Return the [x, y] coordinate for the center point of the cell that contains the specified text.  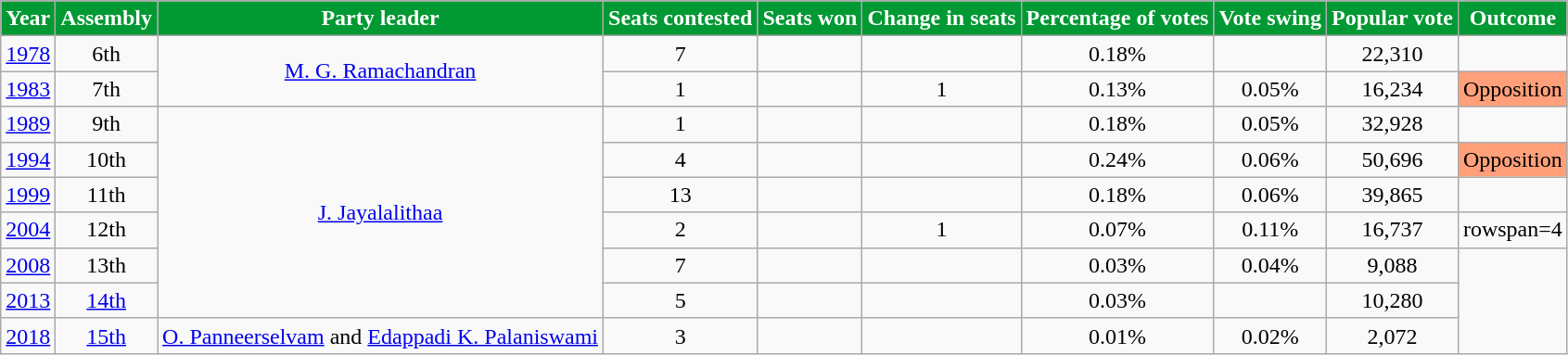
2004 [28, 230]
12th [107, 230]
1978 [28, 54]
10th [107, 159]
J. Jayalalithaa [380, 212]
Percentage of votes [1117, 19]
0.13% [1117, 89]
9th [107, 124]
11th [107, 195]
0.02% [1270, 336]
16,737 [1392, 230]
O. Panneerselvam and Edappadi K. Palaniswami [380, 336]
4 [681, 159]
Assembly [107, 19]
Vote swing [1270, 19]
2,072 [1392, 336]
6th [107, 54]
7th [107, 89]
0.24% [1117, 159]
Year [28, 19]
0.07% [1117, 230]
1994 [28, 159]
39,865 [1392, 195]
9,088 [1392, 265]
1989 [28, 124]
13 [681, 195]
32,928 [1392, 124]
2008 [28, 265]
rowspan=4 [1512, 230]
2018 [28, 336]
1983 [28, 89]
M. G. Ramachandran [380, 71]
0.01% [1117, 336]
15th [107, 336]
22,310 [1392, 54]
10,280 [1392, 300]
14th [107, 300]
13th [107, 265]
Seats contested [681, 19]
16,234 [1392, 89]
2 [681, 230]
Party leader [380, 19]
1999 [28, 195]
50,696 [1392, 159]
5 [681, 300]
0.11% [1270, 230]
2013 [28, 300]
0.04% [1270, 265]
Popular vote [1392, 19]
Seats won [810, 19]
Change in seats [942, 19]
3 [681, 336]
Outcome [1512, 19]
